Return the (X, Y) coordinate for the center point of the cell that contains the specified text.  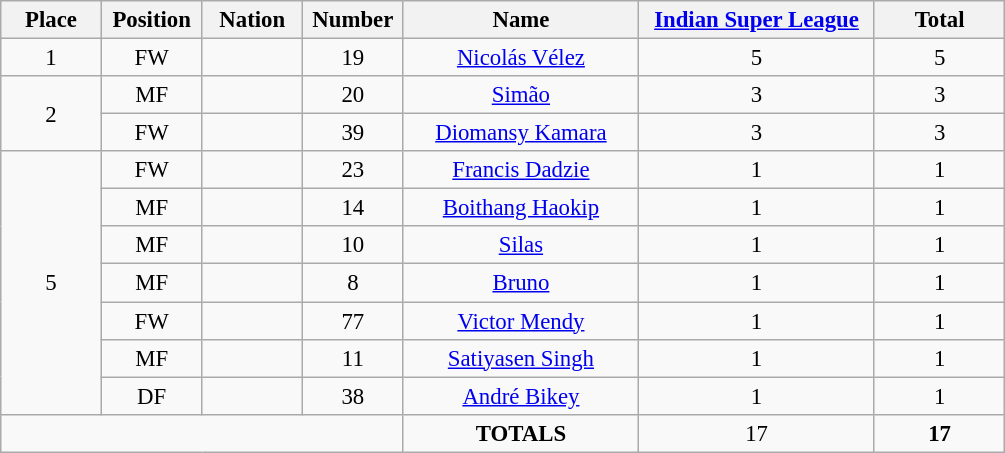
20 (354, 95)
DF (152, 396)
Bruno (521, 283)
14 (354, 208)
Nation (252, 20)
Victor Mendy (521, 321)
Nicolás Vélez (521, 58)
Silas (521, 245)
77 (354, 321)
Position (152, 20)
11 (354, 358)
8 (354, 283)
Francis Dadzie (521, 170)
Diomansy Kamara (521, 133)
23 (354, 170)
Indian Super League (757, 20)
38 (354, 396)
Simão (521, 95)
Boithang Haokip (521, 208)
19 (354, 58)
TOTALS (521, 433)
Place (52, 20)
39 (354, 133)
2 (52, 114)
Total (940, 20)
Satiyasen Singh (521, 358)
10 (354, 245)
Number (354, 20)
André Bikey (521, 396)
Name (521, 20)
